Identify which cell holds the provided text, then report its [X, Y] central coordinate. 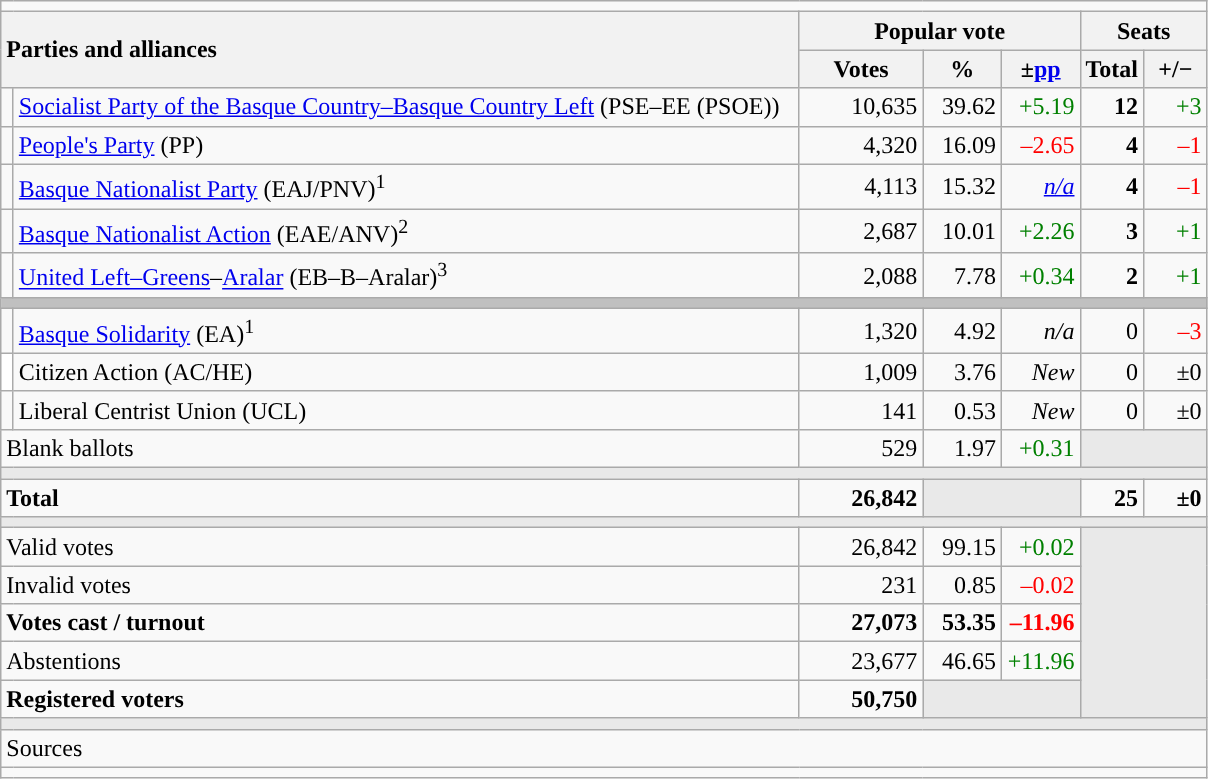
0.53 [962, 410]
46.65 [962, 661]
2,687 [861, 232]
Seats [1144, 31]
12 [1112, 107]
27,073 [861, 623]
Invalid votes [400, 585]
10.01 [962, 232]
Liberal Centrist Union (UCL) [406, 410]
50,750 [861, 699]
Citizen Action (AC/HE) [406, 372]
+3 [1176, 107]
+0.34 [1040, 276]
25 [1112, 498]
Parties and alliances [400, 50]
2 [1112, 276]
Basque Solidarity (EA)1 [406, 332]
Socialist Party of the Basque Country–Basque Country Left (PSE–EE (PSOE)) [406, 107]
4,113 [861, 186]
10,635 [861, 107]
3 [1112, 232]
2,088 [861, 276]
141 [861, 410]
0.85 [962, 585]
+2.26 [1040, 232]
4,320 [861, 145]
–11.96 [1040, 623]
+/− [1176, 69]
+0.02 [1040, 547]
–3 [1176, 332]
–2.65 [1040, 145]
United Left–Greens–Aralar (EB–B–Aralar)3 [406, 276]
Abstentions [400, 661]
1,320 [861, 332]
Votes cast / turnout [400, 623]
Basque Nationalist Party (EAJ/PNV)1 [406, 186]
39.62 [962, 107]
Popular vote [940, 31]
15.32 [962, 186]
Registered voters [400, 699]
4.92 [962, 332]
Blank ballots [400, 448]
99.15 [962, 547]
±pp [1040, 69]
+0.31 [1040, 448]
53.35 [962, 623]
% [962, 69]
–0.02 [1040, 585]
People's Party (PP) [406, 145]
+11.96 [1040, 661]
Basque Nationalist Action (EAE/ANV)2 [406, 232]
16.09 [962, 145]
1.97 [962, 448]
3.76 [962, 372]
Votes [861, 69]
1,009 [861, 372]
Sources [604, 748]
Valid votes [400, 547]
529 [861, 448]
231 [861, 585]
23,677 [861, 661]
+5.19 [1040, 107]
7.78 [962, 276]
